Determine the (x, y) coordinate at the center of the cell enclosing the given text.  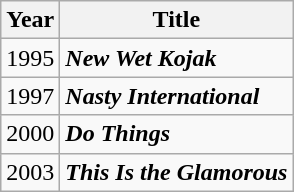
2003 (30, 172)
New Wet Kojak (176, 58)
1995 (30, 58)
2000 (30, 134)
This Is the Glamorous (176, 172)
Do Things (176, 134)
Title (176, 20)
Nasty International (176, 96)
1997 (30, 96)
Year (30, 20)
